Output the [x, y] coordinate of the center of the cell containing the given text.  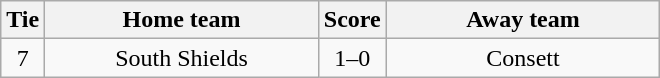
Tie [23, 20]
South Shields [182, 58]
Score [352, 20]
7 [23, 58]
Away team [523, 20]
Consett [523, 58]
1–0 [352, 58]
Home team [182, 20]
